Output the [x, y] coordinate of the center of the cell containing the given text.  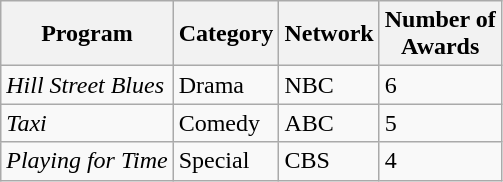
Category [226, 34]
Comedy [226, 123]
Special [226, 161]
Taxi [87, 123]
NBC [329, 85]
Program [87, 34]
ABC [329, 123]
5 [440, 123]
CBS [329, 161]
Hill Street Blues [87, 85]
Playing for Time [87, 161]
Network [329, 34]
Drama [226, 85]
6 [440, 85]
Number ofAwards [440, 34]
4 [440, 161]
